Pinpoint the cell where the given text exists, returning its (X, Y) midpoint coordinate. 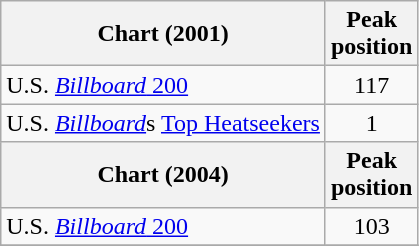
U.S. Billboards Top Heatseekers (164, 123)
Chart (2004) (164, 174)
103 (371, 226)
117 (371, 85)
Chart (2001) (164, 34)
1 (371, 123)
